Provide the (x, y) coordinate of the cell's center where the given text is located.  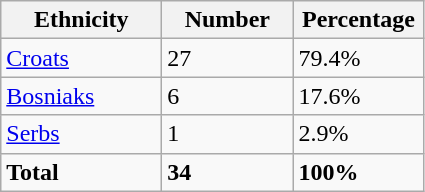
1 (228, 134)
6 (228, 96)
Percentage (358, 20)
Serbs (82, 134)
Croats (82, 58)
2.9% (358, 134)
27 (228, 58)
79.4% (358, 58)
Ethnicity (82, 20)
Number (228, 20)
100% (358, 172)
Total (82, 172)
Bosniaks (82, 96)
17.6% (358, 96)
34 (228, 172)
